Extract the (X, Y) coordinate from the center of the cell holding the provided text.  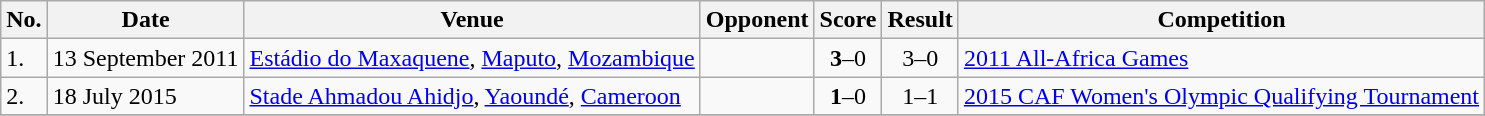
Competition (1221, 20)
13 September 2011 (146, 58)
18 July 2015 (146, 96)
Venue (472, 20)
Date (146, 20)
Score (848, 20)
Result (920, 20)
2015 CAF Women's Olympic Qualifying Tournament (1221, 96)
1. (24, 58)
Stade Ahmadou Ahidjo, Yaoundé, Cameroon (472, 96)
No. (24, 20)
2011 All-Africa Games (1221, 58)
Opponent (757, 20)
2. (24, 96)
1–0 (848, 96)
Estádio do Maxaquene, Maputo, Mozambique (472, 58)
1–1 (920, 96)
